Find where the given text appears and provide that cell's center as [X, Y] coordinate. 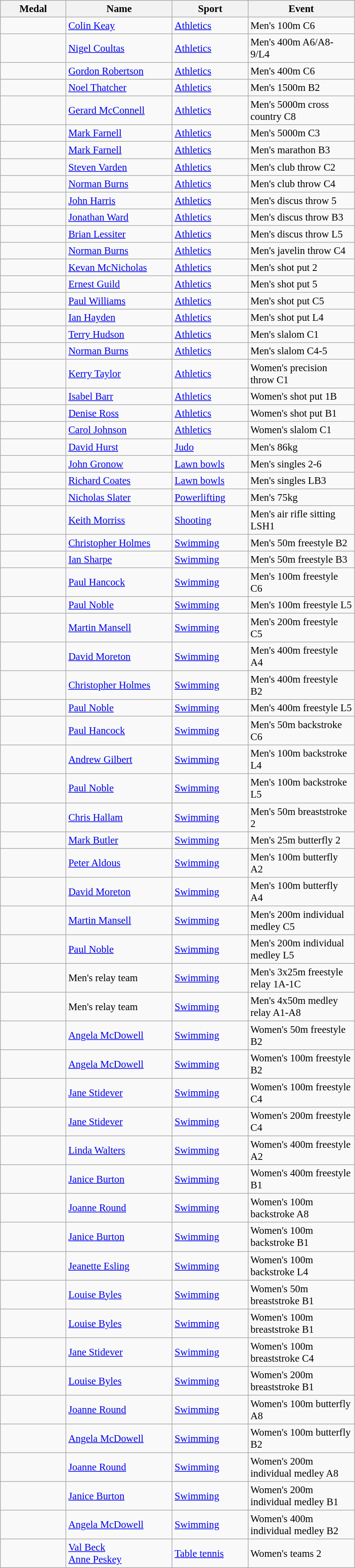
Men's 400m freestyle L5 [301, 708]
Men's 5000m C3 [301, 133]
Women's 200m freestyle C4 [301, 1122]
Shooting [210, 520]
Men's slalom C4-5 [301, 351]
Women's 200m breaststroke B1 [301, 1381]
Men's 400m freestyle B2 [301, 685]
David Hurst [119, 447]
Women's precision throw C1 [301, 374]
Linda Walters [119, 1150]
Women's 100m butterfly A8 [301, 1410]
Isabel Barr [119, 397]
Men's 200m freestyle C5 [301, 628]
Carol Johnson [119, 430]
Men's 100m C6 [301, 26]
Mark Butler [119, 840]
Men's shot put L4 [301, 318]
Keith Morriss [119, 520]
Brian Lessiter [119, 234]
Andrew Gilbert [119, 759]
Men's 400m A6/A8-9/L4 [301, 48]
Men's 200m individual medley C5 [301, 921]
Ian Hayden [119, 318]
Men's marathon B3 [301, 150]
Men's singles 2-6 [301, 464]
Men's club throw C2 [301, 167]
Nigel Coultas [119, 48]
Name [119, 9]
Chris Hallam [119, 817]
Men's 100m butterfly A4 [301, 891]
Women's 200m individual medley A8 [301, 1467]
Men's 100m butterfly A2 [301, 863]
Gordon Robertson [119, 71]
Women's shot put B1 [301, 413]
Women's 100m butterfly B2 [301, 1438]
Men's 400m freestyle A4 [301, 657]
Men's 75kg [301, 497]
Powerlifting [210, 497]
Women's 100m backstroke L4 [301, 1265]
Women's teams 2 [301, 1553]
Men's shot put C5 [301, 301]
Men's 86kg [301, 447]
Men's discus throw B3 [301, 217]
Event [301, 9]
Women's 100m breaststroke B1 [301, 1323]
Women's shot put 1B [301, 397]
Men's 4x50m medley relay A1-A8 [301, 1007]
John Gronow [119, 464]
Table tennis [210, 1553]
Men's 3x25m freestyle relay 1A-1C [301, 978]
Men's 100m freestyle L5 [301, 605]
Men's shot put 5 [301, 284]
Men's club throw C4 [301, 184]
Terry Hudson [119, 335]
Women's 400m freestyle B1 [301, 1179]
Men's javelin throw C4 [301, 251]
Jonathan Ward [119, 217]
Women's 100m freestyle B2 [301, 1064]
Men's air rifle sitting LSH1 [301, 520]
Kevan McNicholas [119, 267]
Men's 50m backstroke C6 [301, 731]
Jeanette Esling [119, 1265]
Women's slalom C1 [301, 430]
Men's 400m C6 [301, 71]
Men's discus throw 5 [301, 201]
Men's 200m individual medley L5 [301, 949]
Noel Thatcher [119, 88]
John Harris [119, 201]
Men's 50m breaststroke 2 [301, 817]
Judo [210, 447]
Women's 100m backstroke A8 [301, 1208]
Men's 100m backstroke L5 [301, 789]
Steven Varden [119, 167]
Men's 1500m B2 [301, 88]
Colin Keay [119, 26]
Paul Williams [119, 301]
Men's 100m freestyle C6 [301, 582]
Women's 100m breaststroke C4 [301, 1352]
Ian Sharpe [119, 560]
Women's 100m freestyle C4 [301, 1093]
Men's 5000m cross country C8 [301, 111]
Women's 50m freestyle B2 [301, 1036]
Women's 400m individual medley B2 [301, 1525]
Men's 50m freestyle B3 [301, 560]
Richard Coates [119, 480]
Men's 25m butterfly 2 [301, 840]
Kerry Taylor [119, 374]
Men's 100m backstroke L4 [301, 759]
Nicholas Slater [119, 497]
Peter Aldous [119, 863]
Denise Ross [119, 413]
Val Beck Anne Peskey [119, 1553]
Men's singles LB3 [301, 480]
Women's 400m freestyle A2 [301, 1150]
Medal [33, 9]
Women's 100m backstroke B1 [301, 1237]
Men's 50m freestyle B2 [301, 543]
Women's 200m individual medley B1 [301, 1496]
Ernest Guild [119, 284]
Women's 50m breaststroke B1 [301, 1295]
Gerard McConnell [119, 111]
Men's slalom C1 [301, 335]
Men's discus throw L5 [301, 234]
Men's shot put 2 [301, 267]
Sport [210, 9]
